Detect which cell encompasses the target text, then output its [X, Y] center coordinate. 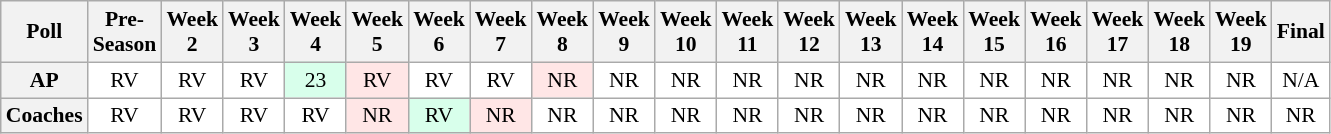
Week3 [254, 32]
Coaches [44, 116]
Week17 [1118, 32]
Week9 [624, 32]
Final [1301, 32]
Week14 [933, 32]
AP [44, 80]
Week6 [439, 32]
Week7 [501, 32]
N/A [1301, 80]
Week19 [1241, 32]
Week15 [994, 32]
Week2 [192, 32]
Week11 [748, 32]
Poll [44, 32]
Pre-Season [125, 32]
Week18 [1179, 32]
Week10 [686, 32]
Week8 [562, 32]
Week5 [377, 32]
Week13 [871, 32]
Week4 [316, 32]
Week12 [809, 32]
23 [316, 80]
Week16 [1056, 32]
